For the text-containing cell, return its midpoint in [X, Y] coordinate format. 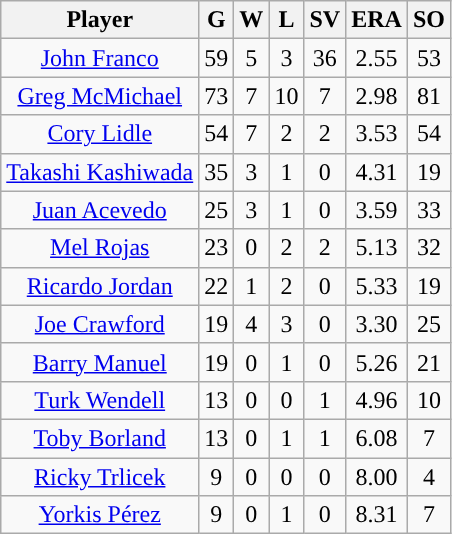
2.55 [377, 58]
Mel Rojas [100, 248]
SO [428, 20]
SV [325, 20]
3.53 [377, 134]
33 [428, 210]
4.96 [377, 400]
Greg McMichael [100, 96]
Ricardo Jordan [100, 286]
73 [216, 96]
Juan Acevedo [100, 210]
G [216, 20]
53 [428, 58]
21 [428, 362]
Yorkis Pérez [100, 515]
Barry Manuel [100, 362]
23 [216, 248]
22 [216, 286]
8.00 [377, 477]
5.13 [377, 248]
Cory Lidle [100, 134]
8.31 [377, 515]
32 [428, 248]
Player [100, 20]
3.30 [377, 324]
2.98 [377, 96]
L [286, 20]
5.33 [377, 286]
3.59 [377, 210]
Takashi Kashiwada [100, 172]
Turk Wendell [100, 400]
ERA [377, 20]
Toby Borland [100, 438]
35 [216, 172]
81 [428, 96]
36 [325, 58]
Joe Crawford [100, 324]
4.31 [377, 172]
W [252, 20]
6.08 [377, 438]
5.26 [377, 362]
Ricky Trlicek [100, 477]
John Franco [100, 58]
5 [252, 58]
59 [216, 58]
